Determine the (x, y) coordinate at the center of the cell enclosing the given text.  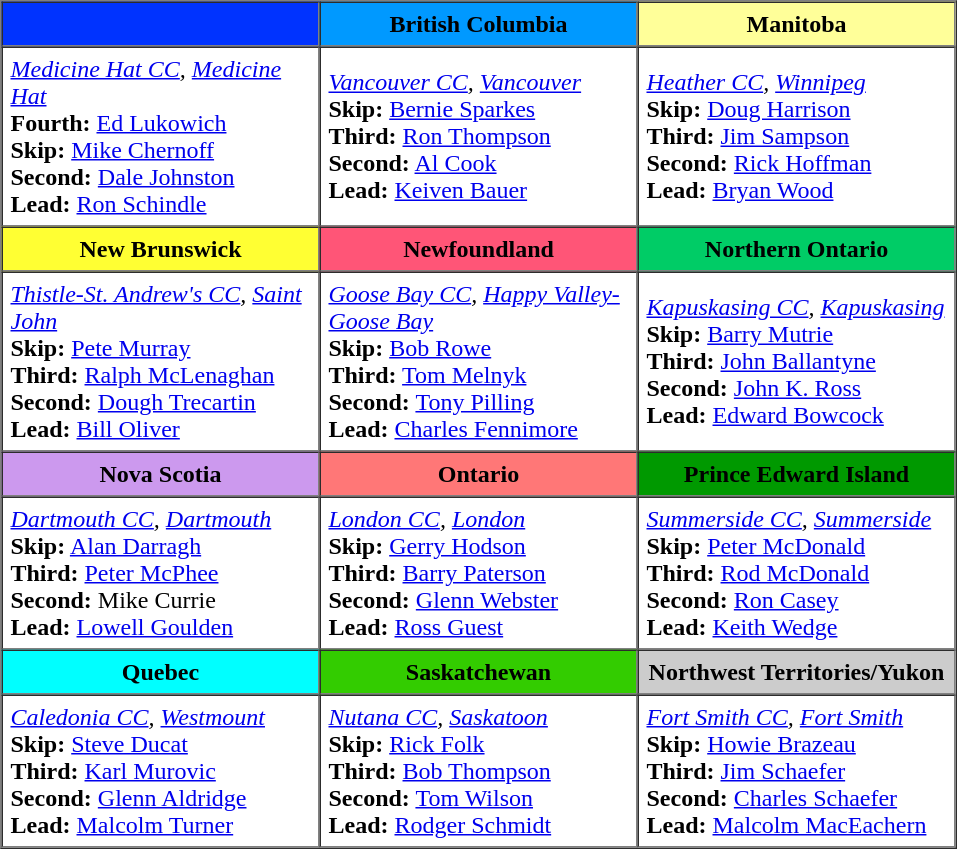
Dartmouth CC, DartmouthSkip: Alan Darragh Third: Peter McPhee Second: Mike Currie Lead: Lowell Goulden (161, 572)
Northern Ontario (797, 248)
Newfoundland (479, 248)
Fort Smith CC, Fort SmithSkip: Howie Brazeau Third: Jim Schaefer Second: Charles Schaefer Lead: Malcolm MacEachern (797, 770)
Northwest Territories/Yukon (797, 672)
Thistle-St. Andrew's CC, Saint JohnSkip: Pete Murray Third: Ralph McLenaghan Second: Dough Trecartin Lead: Bill Oliver (161, 362)
Ontario (479, 474)
Caledonia CC, WestmountSkip: Steve Ducat Third: Karl Murovic Second: Glenn Aldridge Lead: Malcolm Turner (161, 770)
Quebec (161, 672)
British Columbia (479, 24)
Saskatchewan (479, 672)
Vancouver CC, VancouverSkip: Bernie Sparkes Third: Ron Thompson Second: Al Cook Lead: Keiven Bauer (479, 136)
Summerside CC, SummersideSkip: Peter McDonald Third: Rod McDonald Second: Ron Casey Lead: Keith Wedge (797, 572)
Nova Scotia (161, 474)
Medicine Hat CC, Medicine HatFourth: Ed Lukowich Skip: Mike Chernoff Second: Dale Johnston Lead: Ron Schindle (161, 136)
New Brunswick (161, 248)
Kapuskasing CC, KapuskasingSkip: Barry Mutrie Third: John Ballantyne Second: John K. Ross Lead: Edward Bowcock (797, 362)
Heather CC, WinnipegSkip: Doug Harrison Third: Jim Sampson Second: Rick Hoffman Lead: Bryan Wood (797, 136)
Goose Bay CC, Happy Valley-Goose BaySkip: Bob Rowe Third: Tom Melnyk Second: Tony Pilling Lead: Charles Fennimore (479, 362)
Manitoba (797, 24)
Nutana CC, SaskatoonSkip: Rick Folk Third: Bob Thompson Second: Tom Wilson Lead: Rodger Schmidt (479, 770)
London CC, LondonSkip: Gerry Hodson Third: Barry Paterson Second: Glenn Webster Lead: Ross Guest (479, 572)
Prince Edward Island (797, 474)
